For the text-containing cell, return its midpoint in [X, Y] coordinate format. 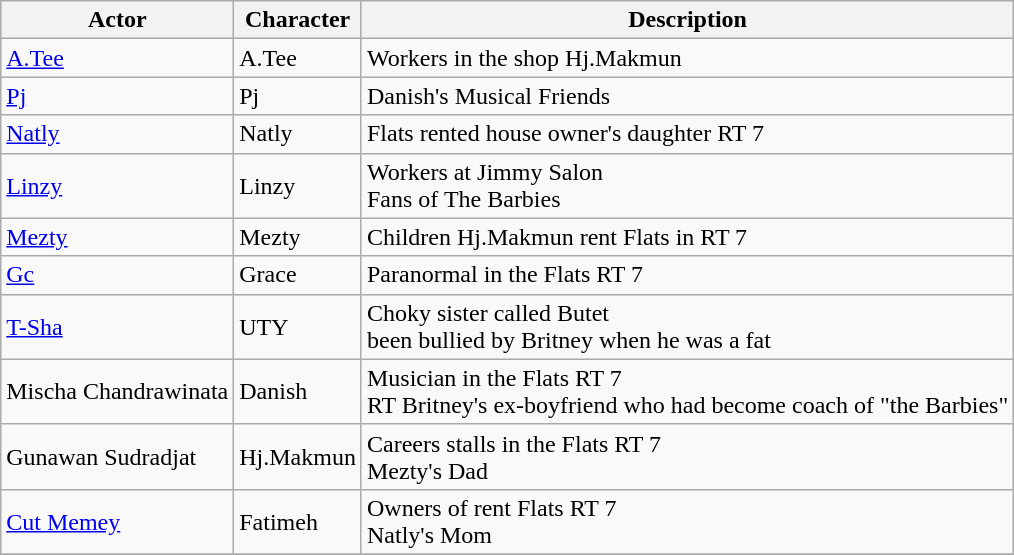
Workers at Jimmy SalonFans of The Barbies [687, 186]
Mischa Chandrawinata [118, 392]
Workers in the shop Hj.Makmun [687, 58]
UTY [298, 326]
Gc [118, 275]
Cut Memey [118, 522]
Careers stalls in the Flats RT 7Mezty's Dad [687, 456]
Paranormal in the Flats RT 7 [687, 275]
Choky sister called Butetbeen bullied by Britney when he was a fat [687, 326]
Gunawan Sudradjat [118, 456]
Owners of rent Flats RT 7Natly's Mom [687, 522]
Grace [298, 275]
Musician in the Flats RT 7RT Britney's ex-boyfriend who had become coach of "the Barbies" [687, 392]
T-Sha [118, 326]
Actor [118, 20]
Description [687, 20]
Children Hj.Makmun rent Flats in RT 7 [687, 237]
Fatimeh [298, 522]
Danish's Musical Friends [687, 96]
Character [298, 20]
Danish [298, 392]
Flats rented house owner's daughter RT 7 [687, 134]
Hj.Makmun [298, 456]
